Find where the given text appears and provide that cell's center as [X, Y] coordinate. 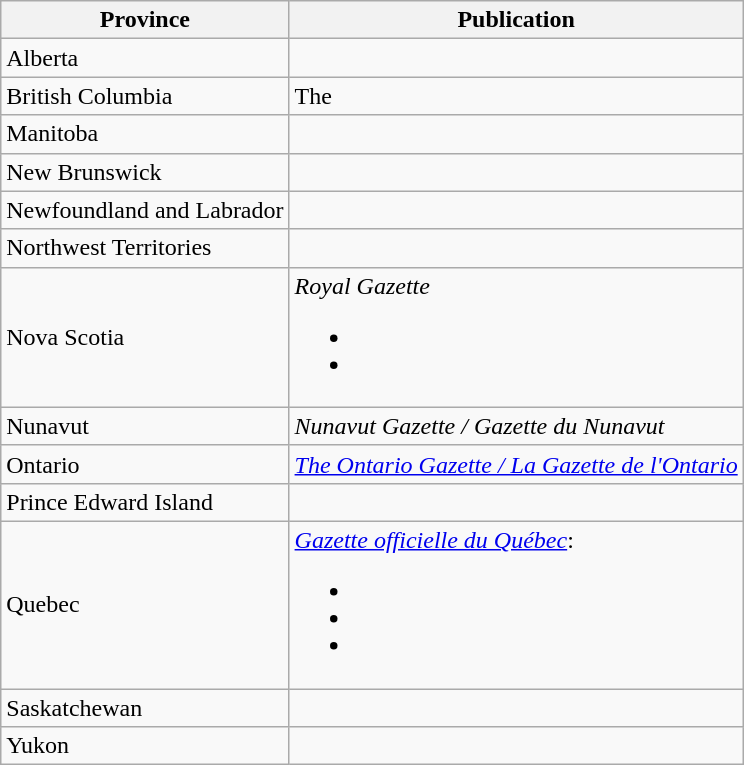
The [516, 96]
Saskatchewan [145, 707]
Northwest Territories [145, 248]
Publication [516, 20]
Quebec [145, 604]
Province [145, 20]
Nunavut [145, 426]
Yukon [145, 746]
The Ontario Gazette / La Gazette de l'Ontario [516, 464]
Alberta [145, 58]
Prince Edward Island [145, 502]
Nova Scotia [145, 337]
New Brunswick [145, 172]
Newfoundland and Labrador [145, 210]
Nunavut Gazette / Gazette du Nunavut [516, 426]
Gazette officielle du Québec: [516, 604]
Manitoba [145, 134]
Royal Gazette [516, 337]
British Columbia [145, 96]
Ontario [145, 464]
